From the cell containing the given text, extract its center point as (x, y) coordinate. 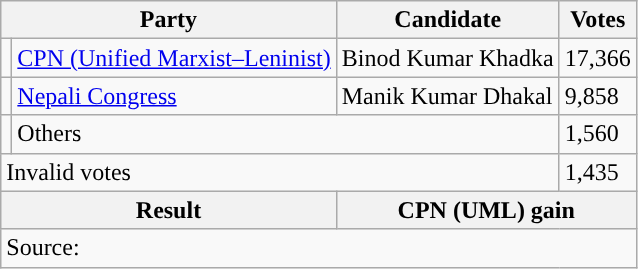
1,560 (598, 134)
Manik Kumar Dhakal (448, 96)
Binod Kumar Khadka (448, 58)
Source: (319, 248)
Candidate (448, 20)
Result (168, 210)
CPN (UML) gain (486, 210)
Invalid votes (280, 172)
1,435 (598, 172)
Nepali Congress (174, 96)
Others (286, 134)
CPN (Unified Marxist–Leninist) (174, 58)
Votes (598, 20)
9,858 (598, 96)
Party (168, 20)
17,366 (598, 58)
